Scan for the cell matching the given text and deliver its [x, y] coordinate at center. 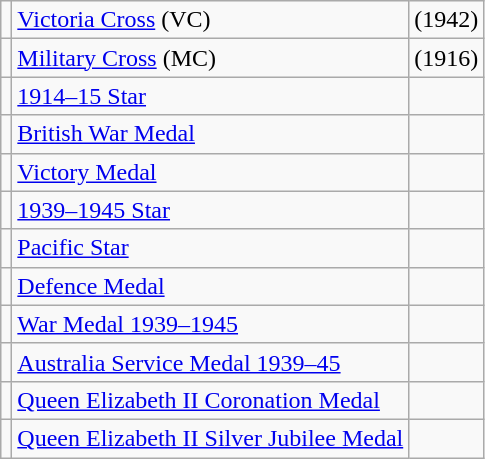
War Medal 1939–1945 [210, 324]
Victory Medal [210, 172]
(1942) [446, 20]
Pacific Star [210, 248]
Queen Elizabeth II Silver Jubilee Medal [210, 438]
1914–15 Star [210, 96]
1939–1945 Star [210, 210]
Australia Service Medal 1939–45 [210, 362]
British War Medal [210, 134]
Defence Medal [210, 286]
(1916) [446, 58]
Victoria Cross (VC) [210, 20]
Queen Elizabeth II Coronation Medal [210, 400]
Military Cross (MC) [210, 58]
